Identify which cell holds the provided text, then report its (X, Y) central coordinate. 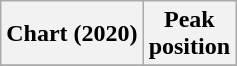
Chart (2020) (72, 34)
Peak position (189, 34)
